From the cell containing the given text, extract its center point as [X, Y] coordinate. 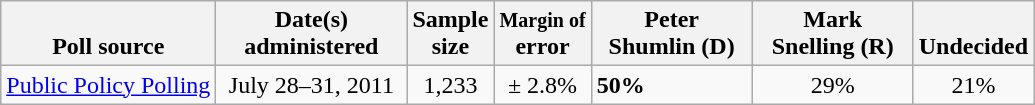
July 28–31, 2011 [312, 85]
MarkSnelling (R) [832, 34]
1,233 [450, 85]
Samplesize [450, 34]
Margin oferror [542, 34]
50% [672, 85]
Poll source [108, 34]
21% [973, 85]
29% [832, 85]
Undecided [973, 34]
± 2.8% [542, 85]
Public Policy Polling [108, 85]
PeterShumlin (D) [672, 34]
Date(s)administered [312, 34]
